Provide the [x, y] coordinate of the cell's center where the given text is located.  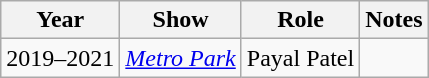
Year [60, 20]
Notes [394, 20]
Show [180, 20]
Payal Patel [300, 58]
Metro Park [180, 58]
Role [300, 20]
2019–2021 [60, 58]
